Search for the cell housing the specified text and yield its [X, Y] center coordinate. 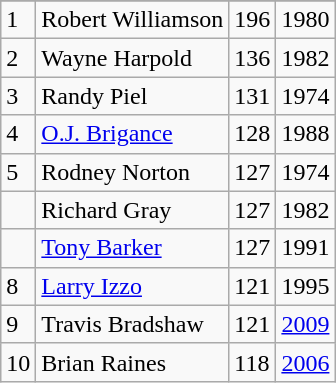
Tony Barker [132, 248]
196 [252, 20]
4 [18, 134]
2 [18, 58]
1995 [306, 286]
Brian Raines [132, 362]
Richard Gray [132, 210]
1980 [306, 20]
1 [18, 20]
118 [252, 362]
Robert Williamson [132, 20]
Travis Bradshaw [132, 324]
2009 [306, 324]
Wayne Harpold [132, 58]
O.J. Brigance [132, 134]
136 [252, 58]
1991 [306, 248]
131 [252, 96]
5 [18, 172]
2006 [306, 362]
Randy Piel [132, 96]
Larry Izzo [132, 286]
9 [18, 324]
128 [252, 134]
8 [18, 286]
10 [18, 362]
Rodney Norton [132, 172]
1988 [306, 134]
3 [18, 96]
